From the cell containing the given text, extract its center point as (X, Y) coordinate. 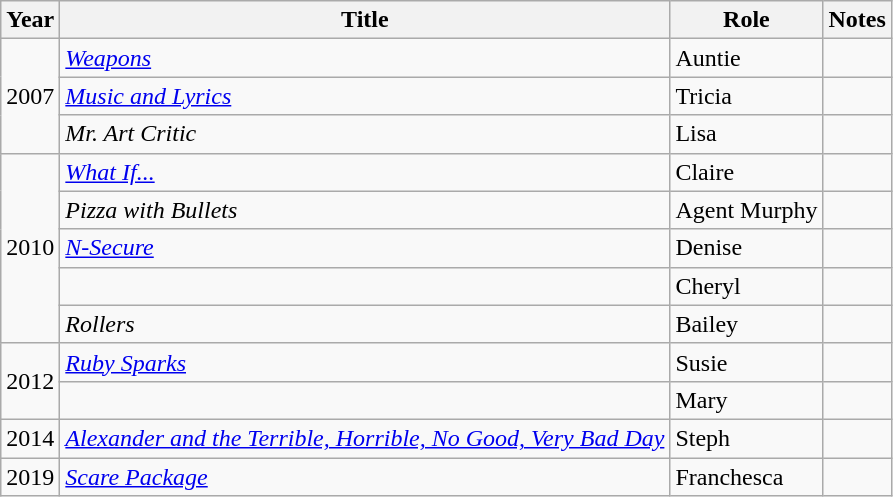
Role (746, 20)
2012 (30, 381)
Title (365, 20)
Cheryl (746, 286)
Mr. Art Critic (365, 134)
Denise (746, 248)
Bailey (746, 324)
2010 (30, 248)
What If... (365, 172)
Notes (857, 20)
Lisa (746, 134)
2007 (30, 96)
Ruby Sparks (365, 362)
Year (30, 20)
2019 (30, 477)
Auntie (746, 58)
Rollers (365, 324)
Alexander and the Terrible, Horrible, No Good, Very Bad Day (365, 438)
Claire (746, 172)
N-Secure (365, 248)
Music and Lyrics (365, 96)
Pizza with Bullets (365, 210)
Tricia (746, 96)
Agent Murphy (746, 210)
2014 (30, 438)
Steph (746, 438)
Weapons (365, 58)
Mary (746, 400)
Scare Package (365, 477)
Susie (746, 362)
Franchesca (746, 477)
